Pinpoint the cell where the given text exists, returning its [X, Y] midpoint coordinate. 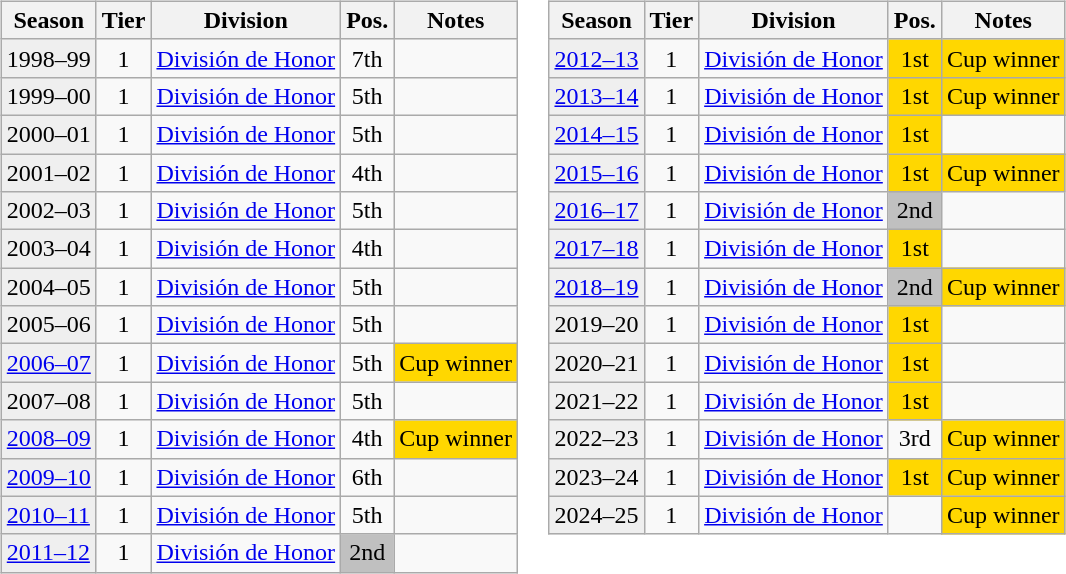
2001–02 [48, 173]
2021–22 [596, 401]
2022–23 [596, 439]
2024–25 [596, 515]
2012–13 [596, 58]
2017–18 [596, 249]
2023–24 [596, 477]
2015–16 [596, 173]
2019–20 [596, 325]
2020–21 [596, 363]
7th [368, 58]
2013–14 [596, 96]
2014–15 [596, 134]
2003–04 [48, 249]
2016–17 [596, 211]
2005–06 [48, 325]
2000–01 [48, 134]
2006–07 [48, 363]
2010–11 [48, 515]
2009–10 [48, 477]
2008–09 [48, 439]
1999–00 [48, 96]
2007–08 [48, 401]
2004–05 [48, 287]
2011–12 [48, 553]
2018–19 [596, 287]
6th [368, 477]
3rd [914, 439]
1998–99 [48, 58]
2002–03 [48, 211]
